Determine the [X, Y] coordinate at the center of the cell enclosing the given text.  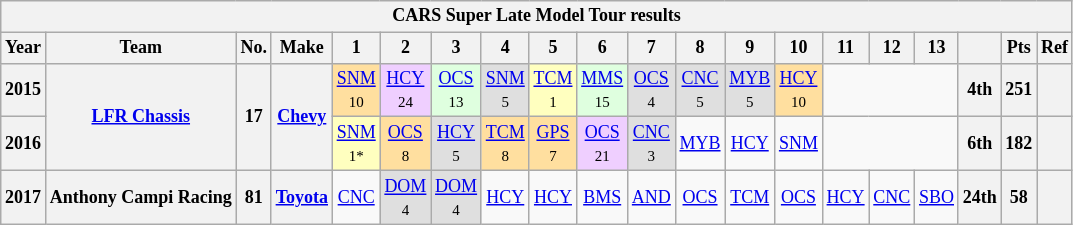
2 [406, 48]
17 [254, 116]
OCS4 [652, 90]
LFR Chassis [140, 116]
3 [456, 48]
Year [24, 48]
MYB5 [750, 90]
HCY10 [799, 90]
4th [980, 90]
SNM10 [356, 90]
2016 [24, 144]
SBO [937, 197]
OCS8 [406, 144]
No. [254, 48]
OCS13 [456, 90]
Toyota [302, 197]
AND [652, 197]
11 [846, 48]
58 [1019, 197]
SNM1* [356, 144]
9 [750, 48]
CNC5 [700, 90]
SNM [799, 144]
2015 [24, 90]
BMS [602, 197]
CNC3 [652, 144]
TCM8 [505, 144]
Ref [1055, 48]
MMS15 [602, 90]
5 [553, 48]
251 [1019, 90]
GPS7 [553, 144]
Pts [1019, 48]
Anthony Campi Racing [140, 197]
CARS Super Late Model Tour results [537, 16]
1 [356, 48]
TCM [750, 197]
6 [602, 48]
81 [254, 197]
Chevy [302, 116]
24th [980, 197]
7 [652, 48]
HCY24 [406, 90]
13 [937, 48]
10 [799, 48]
Make [302, 48]
MYB [700, 144]
182 [1019, 144]
2017 [24, 197]
4 [505, 48]
12 [892, 48]
6th [980, 144]
TCM1 [553, 90]
OCS21 [602, 144]
HCY5 [456, 144]
8 [700, 48]
Team [140, 48]
SNM5 [505, 90]
